Identify which cell holds the provided text, then report its (X, Y) central coordinate. 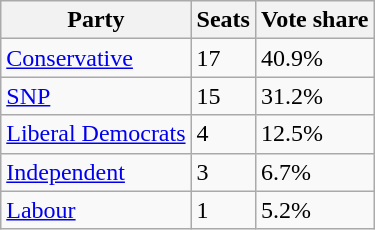
Conservative (96, 58)
15 (223, 96)
SNP (96, 96)
Independent (96, 172)
12.5% (314, 134)
40.9% (314, 58)
17 (223, 58)
Vote share (314, 20)
31.2% (314, 96)
Seats (223, 20)
Party (96, 20)
6.7% (314, 172)
Labour (96, 210)
5.2% (314, 210)
3 (223, 172)
Liberal Democrats (96, 134)
1 (223, 210)
4 (223, 134)
